From the cell containing the given text, extract its center point as (X, Y) coordinate. 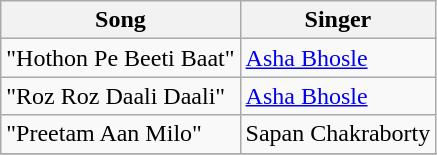
"Preetam Aan Milo" (120, 134)
"Roz Roz Daali Daali" (120, 96)
Singer (338, 20)
Song (120, 20)
Sapan Chakraborty (338, 134)
"Hothon Pe Beeti Baat" (120, 58)
